Capture the cell that displays the provided text and extract its (x, y) central coordinate. 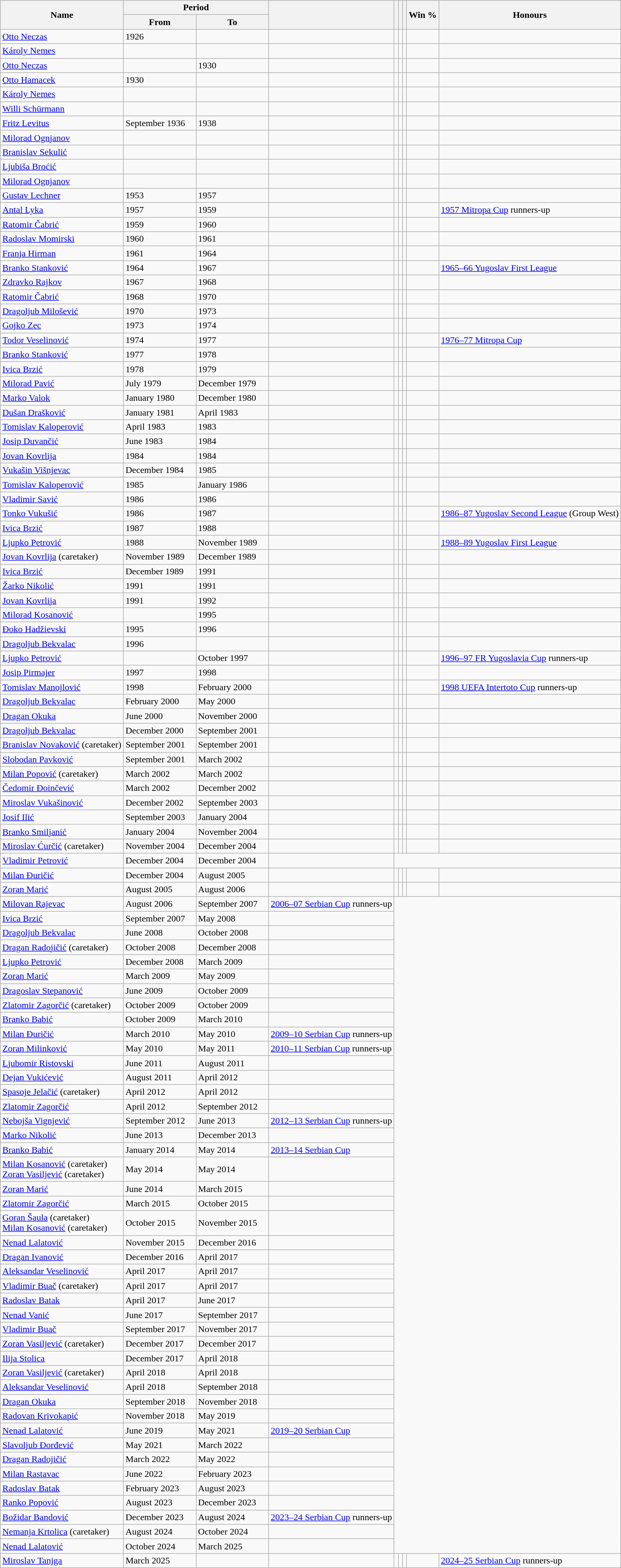
Vladimir Petrović (62, 860)
January 1980 (160, 398)
Otto Hamacek (62, 80)
November 2000 (232, 716)
Ilija Stolica (62, 1358)
1983 (232, 427)
December 1980 (232, 398)
Josif Ilić (62, 817)
Božidar Bandović (62, 1517)
Vladimir Buač (62, 1329)
Dejan Vukićević (62, 1077)
Ranko Popović (62, 1503)
2019–20 Serbian Cup (331, 1430)
January 1986 (232, 485)
Radovan Krivokapić (62, 1416)
1953 (160, 196)
June 2022 (160, 1474)
1957 Mitropa Cup runners-up (529, 210)
Marko Valok (62, 398)
Dragan Radojičić (caretaker) (62, 947)
Slobodan Pavković (62, 759)
1926 (160, 36)
Win % (423, 15)
December 1984 (160, 470)
1986–87 Yugoslav Second League (Group West) (529, 514)
July 1979 (160, 383)
January 2014 (160, 1150)
Zlatomir Zagorčić (caretaker) (62, 1005)
1997 (160, 673)
1965–66 Yugoslav First League (529, 268)
Dragoljub Milošević (62, 311)
May 2009 (232, 976)
Gojko Zec (62, 326)
January 1981 (160, 412)
1979 (232, 369)
Dragan Ivanović (62, 1257)
Čedomir Đoinčević (62, 788)
Spasoje Jelačić (caretaker) (62, 1092)
Slavoljub Đorđević (62, 1445)
Milovan Rajevac (62, 904)
1998 UEFA Intertoto Cup runners-up (529, 687)
June 1983 (160, 441)
1988–89 Yugoslav First League (529, 542)
Marko Nikolić (62, 1135)
Honours (529, 15)
November 2017 (232, 1329)
Ljubiša Broćić (62, 166)
Josip Duvančić (62, 441)
May 2011 (232, 1048)
Zdravko Rajkov (62, 282)
To (232, 22)
Miroslav Ćurčić (caretaker) (62, 846)
September 1936 (160, 123)
Franja Hirman (62, 253)
2006–07 Serbian Cup runners-up (331, 904)
Dragoslav Stepanović (62, 991)
Nebojša Vignjević (62, 1121)
Todor Veselinović (62, 340)
Branko Smiljanić (62, 831)
Milan Rastavac (62, 1474)
Dušan Drašković (62, 412)
Miroslav Vukašinović (62, 803)
Nenad Vanić (62, 1315)
Nemanja Krtolica (caretaker) (62, 1532)
May 2008 (232, 918)
2009–10 Serbian Cup runners-up (331, 1034)
June 2014 (160, 1189)
Tomislav Manojlović (62, 687)
Branislav Novaković (caretaker) (62, 745)
1996–97 FR Yugoslavia Cup runners-up (529, 658)
December 1979 (232, 383)
Žarko Nikolić (62, 586)
May 2019 (232, 1416)
From (160, 22)
Miroslav Tanjga (62, 1560)
Ljubomir Ristovski (62, 1063)
Branislav Sekulić (62, 152)
1992 (232, 600)
2010–11 Serbian Cup runners-up (331, 1048)
June 2000 (160, 716)
Goran Šaula (caretaker) Milan Kosanović (caretaker) (62, 1223)
Willi Schürmann (62, 109)
Milorad Kosanović (62, 615)
June 2009 (160, 991)
Josip Pirmajer (62, 673)
December 2013 (232, 1135)
2024–25 Serbian Cup runners-up (529, 1560)
Milan Popović (caretaker) (62, 774)
Name (62, 15)
2012–13 Serbian Cup runners-up (331, 1121)
June 2011 (160, 1063)
Vladimir Buač (caretaker) (62, 1286)
Milan Kosanović (caretaker) Zoran Vasiljević (caretaker) (62, 1169)
Vukašin Višnjevac (62, 470)
Antal Lyka (62, 210)
1938 (232, 123)
Milorad Pavić (62, 383)
June 2008 (160, 933)
Radoslav Momirski (62, 239)
Zoran Milinković (62, 1048)
Period (196, 8)
December 2000 (160, 730)
June 2019 (160, 1430)
Gustav Lechner (62, 196)
May 2022 (232, 1459)
1976–77 Mitropa Cup (529, 340)
2013–14 Serbian Cup (331, 1150)
2023–24 Serbian Cup runners-up (331, 1517)
Fritz Levitus (62, 123)
Tonko Vukušić (62, 514)
Dragan Radojičić (62, 1459)
Vladimir Savić (62, 499)
October 1997 (232, 658)
Jovan Kovrlija (caretaker) (62, 557)
May 2000 (232, 702)
Đoko Hadžievski (62, 629)
